Return the [x, y] coordinate for the center point of the cell that contains the specified text.  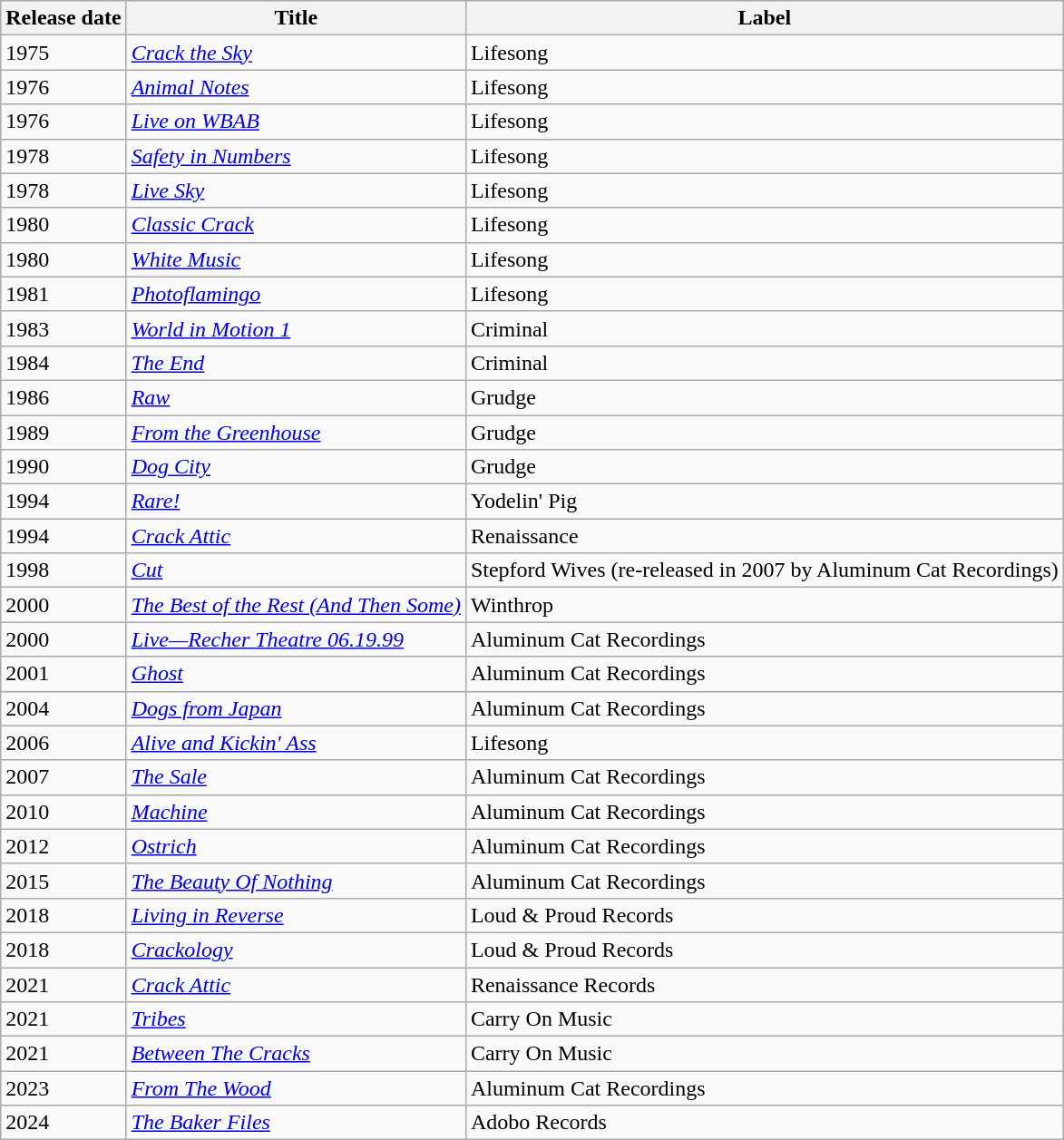
Dog City [296, 467]
From the Greenhouse [296, 433]
The End [296, 363]
Label [764, 18]
Living in Reverse [296, 915]
Live Sky [296, 190]
Stepford Wives (re-released in 2007 by Aluminum Cat Recordings) [764, 570]
1983 [63, 328]
Animal Notes [296, 87]
Alive and Kickin' Ass [296, 743]
1981 [63, 294]
Rare! [296, 502]
Adobo Records [764, 1123]
World in Motion 1 [296, 328]
Between The Cracks [296, 1054]
Classic Crack [296, 225]
The Best of the Rest (And Then Some) [296, 605]
2001 [63, 674]
Yodelin' Pig [764, 502]
Live on WBAB [296, 122]
The Beauty Of Nothing [296, 881]
Safety in Numbers [296, 156]
The Baker Files [296, 1123]
2010 [63, 812]
Photoflamingo [296, 294]
Release date [63, 18]
1986 [63, 397]
Raw [296, 397]
Crackology [296, 950]
Crack the Sky [296, 53]
The Sale [296, 777]
2023 [63, 1088]
1989 [63, 433]
2006 [63, 743]
2012 [63, 846]
2004 [63, 708]
Cut [296, 570]
2015 [63, 881]
Renaissance [764, 536]
2007 [63, 777]
Renaissance Records [764, 984]
1975 [63, 53]
Title [296, 18]
1998 [63, 570]
2024 [63, 1123]
Live—Recher Theatre 06.19.99 [296, 639]
Ghost [296, 674]
White Music [296, 259]
From The Wood [296, 1088]
Tribes [296, 1019]
Winthrop [764, 605]
Machine [296, 812]
1990 [63, 467]
1984 [63, 363]
Dogs from Japan [296, 708]
Ostrich [296, 846]
